Output the [x, y] coordinate of the center of the cell containing the given text.  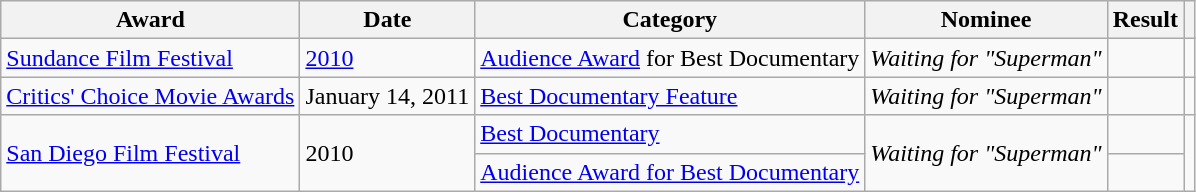
Best Documentary [670, 134]
Sundance Film Festival [150, 58]
Result [1145, 20]
Nominee [986, 20]
Category [670, 20]
Date [388, 20]
January 14, 2011 [388, 96]
San Diego Film Festival [150, 153]
Critics' Choice Movie Awards [150, 96]
Best Documentary Feature [670, 96]
Award [150, 20]
